Return the (x, y) coordinate for the center point of the cell that contains the specified text.  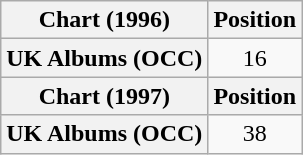
38 (255, 134)
Chart (1997) (104, 96)
16 (255, 58)
Chart (1996) (104, 20)
